Output the (x, y) coordinate of the center of the cell containing the given text.  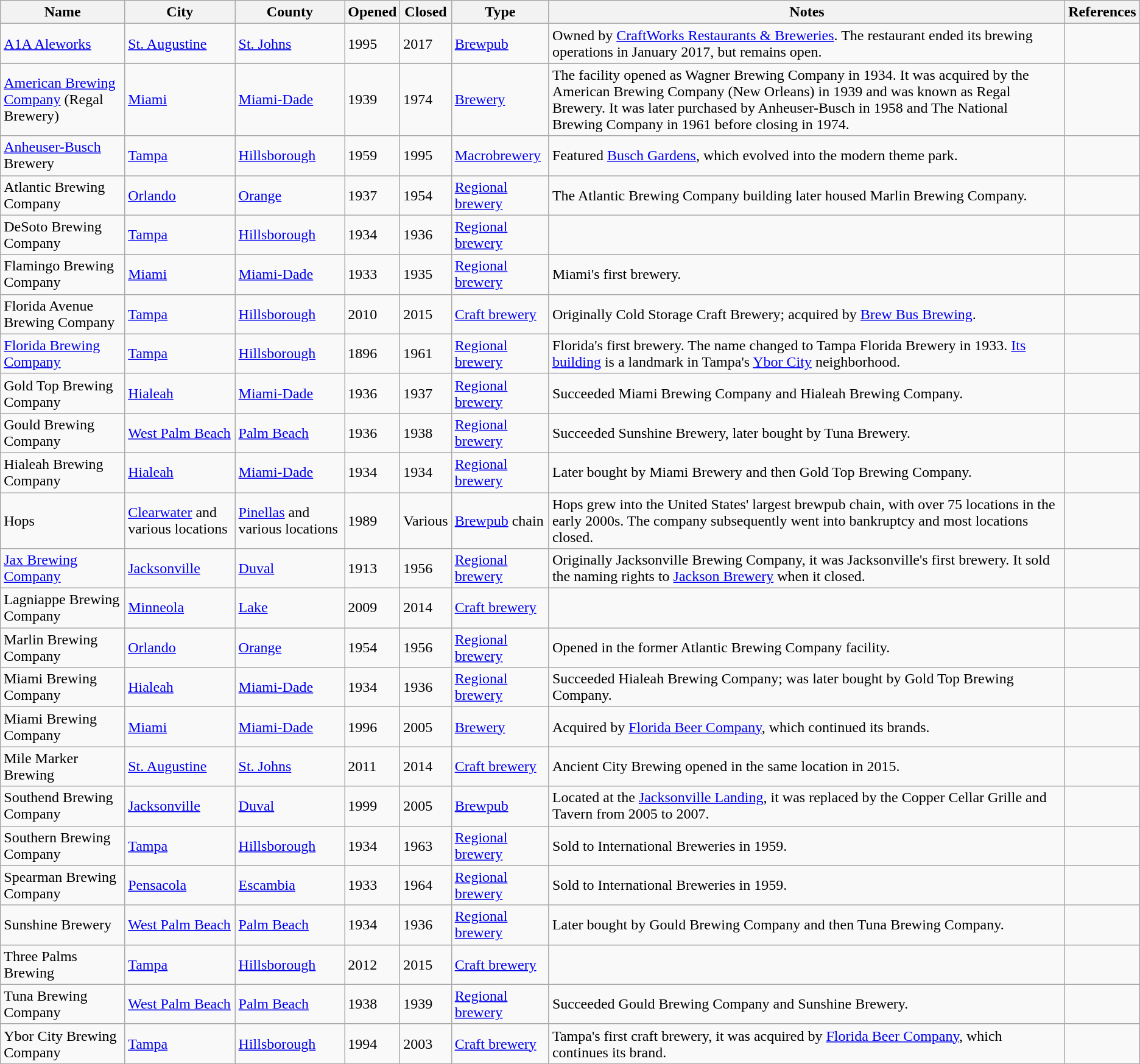
American Brewing Company (Regal Brewery) (63, 100)
Three Palms Brewing (63, 965)
Anheuser-Busch Brewery (63, 156)
Hops (63, 520)
Florida's first brewery. The name changed to Tampa Florida Brewery in 1933. Its building is a landmark in Tampa's Ybor City neighborhood. (806, 353)
A1A Aleworks (63, 44)
1994 (373, 1044)
Owned by CraftWorks Restaurants & Breweries. The restaurant ended its brewing operations in January 2017, but remains open. (806, 44)
Acquired by Florida Beer Company, which continued its brands. (806, 727)
Brewpub chain (500, 520)
Originally Jacksonville Brewing Company, it was Jacksonville's first brewery. It sold the naming rights to Jackson Brewery when it closed. (806, 569)
2010 (373, 314)
Marlin Brewing Company (63, 648)
Located at the Jacksonville Landing, it was replaced by the Copper Cellar Grille and Tavern from 2005 to 2007. (806, 806)
Clearwater and various locations (180, 520)
1913 (373, 569)
Flamingo Brewing Company (63, 274)
Mile Marker Brewing (63, 766)
1963 (426, 845)
1935 (426, 274)
2012 (373, 965)
Ybor City Brewing Company (63, 1044)
2017 (426, 44)
Jax Brewing Company (63, 569)
Gold Top Brewing Company (63, 393)
1964 (426, 886)
Lake (290, 608)
Macrobrewery (500, 156)
References (1102, 12)
Hialeah Brewing Company (63, 473)
Opened in the former Atlantic Brewing Company facility. (806, 648)
Succeeded Sunshine Brewery, later bought by Tuna Brewery. (806, 432)
2009 (373, 608)
Tampa's first craft brewery, it was acquired by Florida Beer Company, which continues its brand. (806, 1044)
Southend Brewing Company (63, 806)
Tuna Brewing Company (63, 1004)
1961 (426, 353)
County (290, 12)
Later bought by Gould Brewing Company and then Tuna Brewing Company. (806, 925)
Name (63, 12)
Spearman Brewing Company (63, 886)
Sunshine Brewery (63, 925)
Miami's first brewery. (806, 274)
Featured Busch Gardens, which evolved into the modern theme park. (806, 156)
Succeeded Gould Brewing Company and Sunshine Brewery. (806, 1004)
Lagniappe Brewing Company (63, 608)
Florida Avenue Brewing Company (63, 314)
1989 (373, 520)
Gould Brewing Company (63, 432)
Originally Cold Storage Craft Brewery; acquired by Brew Bus Brewing. (806, 314)
Succeeded Hialeah Brewing Company; was later bought by Gold Top Brewing Company. (806, 687)
Various (426, 520)
Southern Brewing Company (63, 845)
The Atlantic Brewing Company building later housed Marlin Brewing Company. (806, 195)
Florida Brewing Company (63, 353)
2011 (373, 766)
Atlantic Brewing Company (63, 195)
1896 (373, 353)
Opened (373, 12)
1974 (426, 100)
Succeeded Miami Brewing Company and Hialeah Brewing Company. (806, 393)
Escambia (290, 886)
Pinellas and various locations (290, 520)
1999 (373, 806)
Pensacola (180, 886)
Minneola (180, 608)
Later bought by Miami Brewery and then Gold Top Brewing Company. (806, 473)
City (180, 12)
1959 (373, 156)
Ancient City Brewing opened in the same location in 2015. (806, 766)
1996 (373, 727)
2003 (426, 1044)
Closed (426, 12)
Notes (806, 12)
DeSoto Brewing Company (63, 235)
Type (500, 12)
